For the text-containing cell, return its midpoint in [X, Y] coordinate format. 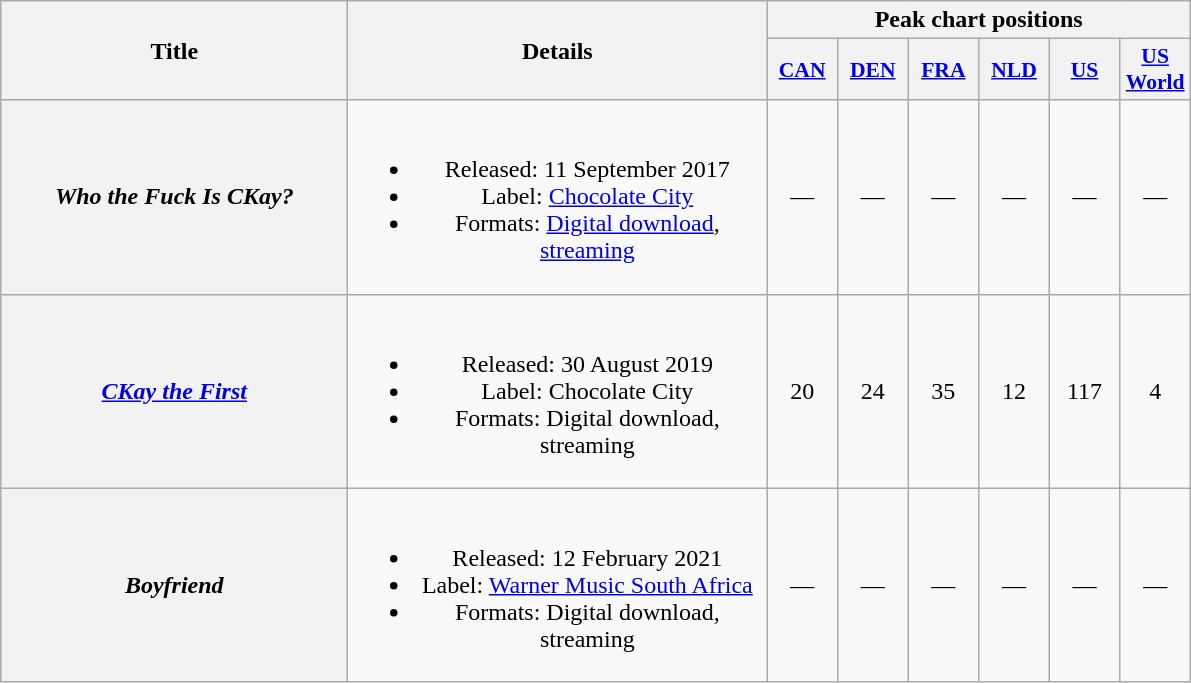
DEN [872, 70]
NLD [1014, 70]
35 [944, 391]
CKay the First [174, 391]
USWorld [1156, 70]
Details [558, 50]
Peak chart positions [979, 20]
Released: 30 August 2019Label: Chocolate CityFormats: Digital download, streaming [558, 391]
FRA [944, 70]
Released: 11 September 2017Label: Chocolate CityFormats: Digital download, streaming [558, 197]
Title [174, 50]
CAN [802, 70]
12 [1014, 391]
20 [802, 391]
4 [1156, 391]
Released: 12 February 2021Label: Warner Music South AfricaFormats: Digital download, streaming [558, 585]
Boyfriend [174, 585]
Who the Fuck Is CKay? [174, 197]
117 [1084, 391]
US [1084, 70]
24 [872, 391]
